Locate the cell with the specified text and output its (X, Y) center coordinate. 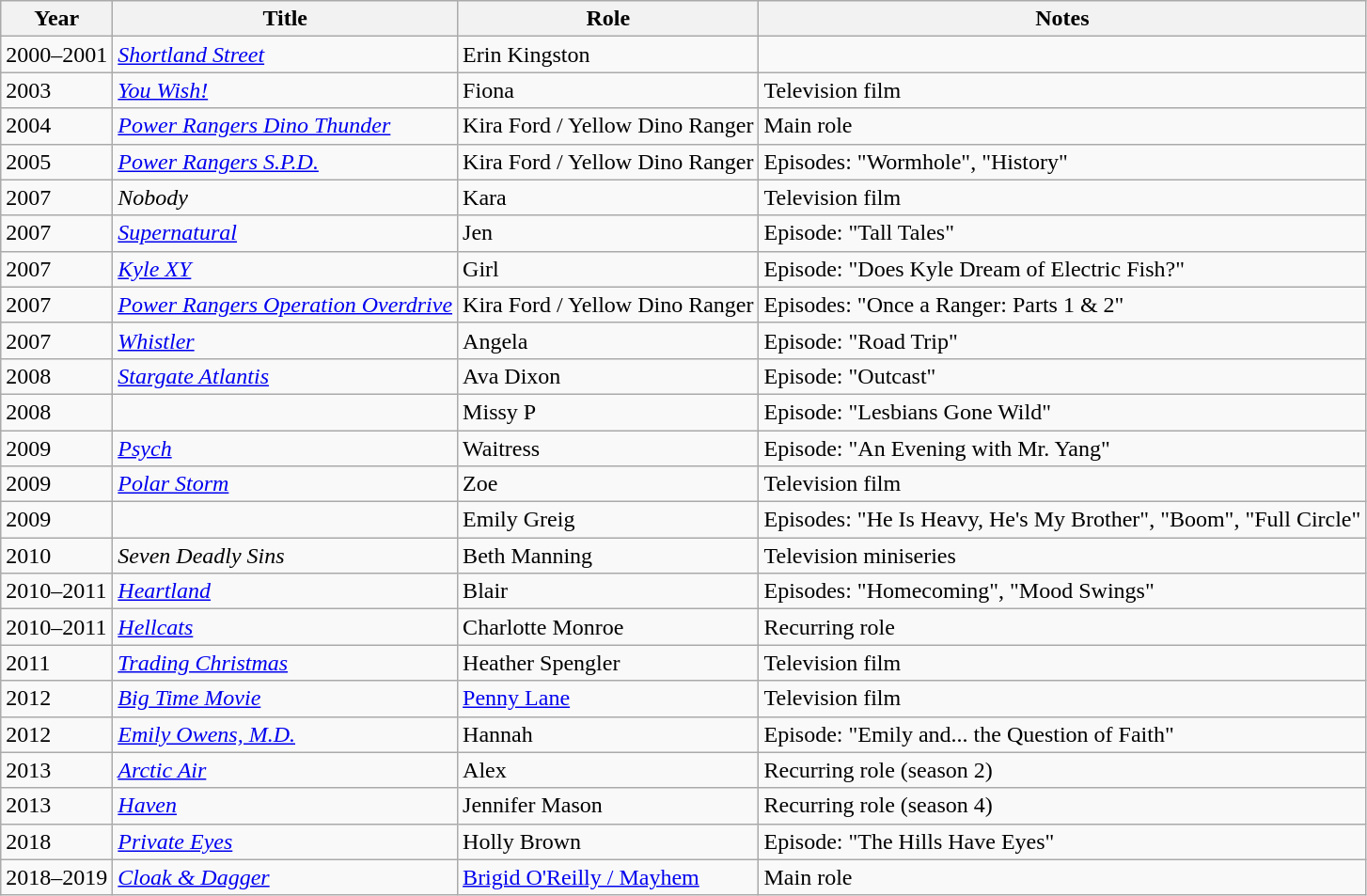
Episode: "The Hills Have Eyes" (1062, 841)
Episode: "Tall Tales" (1062, 233)
2010 (56, 556)
Episode: "Emily and... the Question of Faith" (1062, 734)
Hellcats (286, 627)
Jennifer Mason (608, 806)
Heather Spengler (608, 663)
Haven (286, 806)
Holly Brown (608, 841)
Kyle XY (286, 269)
Heartland (286, 591)
Beth Manning (608, 556)
Private Eyes (286, 841)
Seven Deadly Sins (286, 556)
Supernatural (286, 233)
Episode: "Lesbians Gone Wild" (1062, 412)
Recurring role (season 2) (1062, 770)
Trading Christmas (286, 663)
Angela (608, 340)
Episode: "Outcast" (1062, 376)
Kara (608, 197)
Stargate Atlantis (286, 376)
Episodes: "Wormhole", "History" (1062, 162)
Arctic Air (286, 770)
Power Rangers Operation Overdrive (286, 305)
Power Rangers Dino Thunder (286, 126)
Missy P (608, 412)
Title (286, 19)
You Wish! (286, 90)
2011 (56, 663)
Charlotte Monroe (608, 627)
Shortland Street (286, 55)
2005 (56, 162)
Polar Storm (286, 484)
Notes (1062, 19)
Girl (608, 269)
Episodes: "He Is Heavy, He's My Brother", "Boom", "Full Circle" (1062, 520)
Role (608, 19)
Waitress (608, 448)
Nobody (286, 197)
Year (56, 19)
Emily Owens, M.D. (286, 734)
2018–2019 (56, 877)
Fiona (608, 90)
Power Rangers S.P.D. (286, 162)
Hannah (608, 734)
Ava Dixon (608, 376)
2000–2001 (56, 55)
Big Time Movie (286, 699)
Episodes: "Homecoming", "Mood Swings" (1062, 591)
Television miniseries (1062, 556)
Episode: "Road Trip" (1062, 340)
2004 (56, 126)
Jen (608, 233)
Psych (286, 448)
Episode: "Does Kyle Dream of Electric Fish?" (1062, 269)
Brigid O'Reilly / Mayhem (608, 877)
Episodes: "Once a Ranger: Parts 1 & 2" (1062, 305)
2018 (56, 841)
Penny Lane (608, 699)
Recurring role (1062, 627)
Erin Kingston (608, 55)
Cloak & Dagger (286, 877)
Blair (608, 591)
Recurring role (season 4) (1062, 806)
Zoe (608, 484)
Alex (608, 770)
Episode: "An Evening with Mr. Yang" (1062, 448)
Emily Greig (608, 520)
2003 (56, 90)
Whistler (286, 340)
